For the text-containing cell, return its midpoint in [x, y] coordinate format. 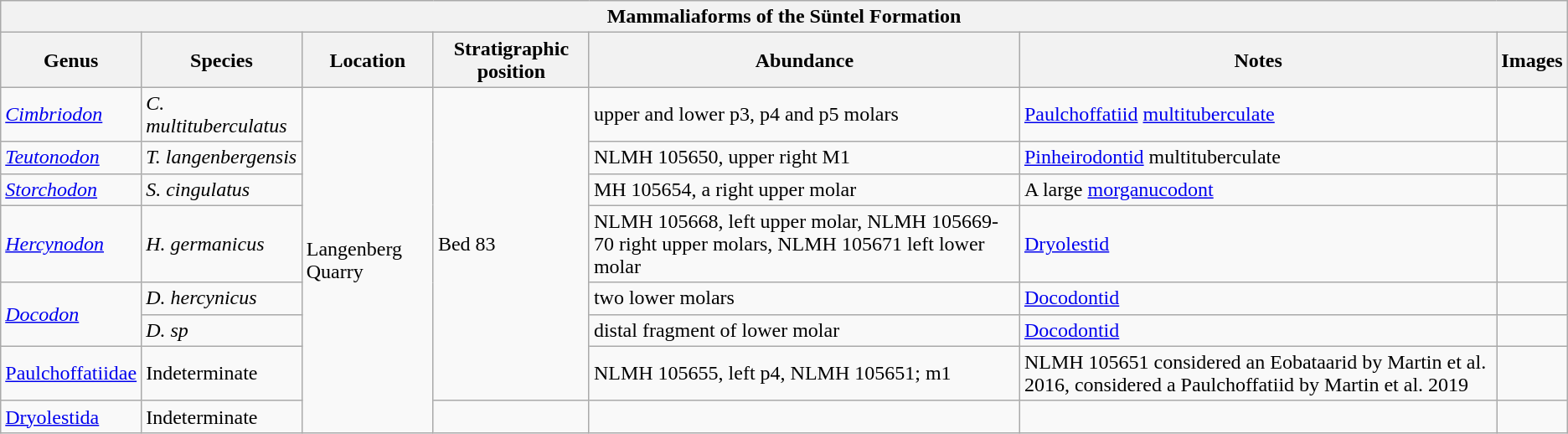
Teutonodon [71, 158]
Cimbriodon [71, 114]
T. langenbergensis [222, 158]
Paulchoffatiid multituberculate [1258, 114]
distal fragment of lower molar [804, 330]
two lower molars [804, 298]
Location [367, 60]
Hercynodon [71, 244]
Abundance [804, 60]
D. hercynicus [222, 298]
upper and lower p3, p4 and p5 molars [804, 114]
A large morganucodont [1258, 189]
MH 105654, a right upper molar [804, 189]
NLMH 105650, upper right M1 [804, 158]
Images [1532, 60]
Storchodon [71, 189]
Genus [71, 60]
NLMH 105655, left p4, NLMH 105651; m1 [804, 374]
Paulchoffatiidae [71, 374]
Notes [1258, 60]
Species [222, 60]
Stratigraphic position [511, 60]
Docodon [71, 314]
Mammaliaforms of the Süntel Formation [784, 17]
D. sp [222, 330]
Pinheirodontid multituberculate [1258, 158]
H. germanicus [222, 244]
Langenberg Quarry [367, 260]
Dryolestid [1258, 244]
Dryolestida [71, 416]
S. cingulatus [222, 189]
Bed 83 [511, 244]
C. multituberculatus [222, 114]
NLMH 105668, left upper molar, NLMH 105669-70 right upper molars, NLMH 105671 left lower molar [804, 244]
NLMH 105651 considered an Eobataarid by Martin et al. 2016, considered a Paulchoffatiid by Martin et al. 2019 [1258, 374]
